Scan for the cell matching the given text and deliver its (x, y) coordinate at center. 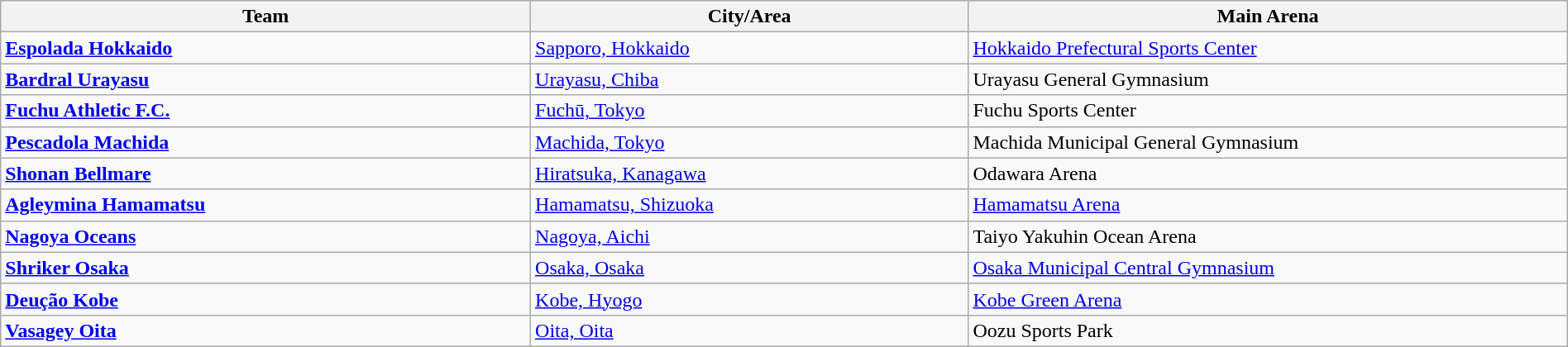
Hamamatsu, Shizuoka (749, 205)
Nagoya, Aichi (749, 236)
Taiyo Yakuhin Ocean Arena (1268, 236)
Agleymina Hamamatsu (266, 205)
Urayasu General Gymnasium (1268, 79)
Kobe, Hyogo (749, 299)
Urayasu, Chiba (749, 79)
Machida, Tokyo (749, 142)
Espolada Hokkaido (266, 48)
Hamamatsu Arena (1268, 205)
Pescadola Machida (266, 142)
Osaka Municipal Central Gymnasium (1268, 268)
Shonan Bellmare (266, 173)
Fuchū, Tokyo (749, 111)
Machida Municipal General Gymnasium (1268, 142)
Oita, Oita (749, 330)
Sapporo, Hokkaido (749, 48)
Hokkaido Prefectural Sports Center (1268, 48)
Kobe Green Arena (1268, 299)
Fuchu Sports Center (1268, 111)
Odawara Arena (1268, 173)
Oozu Sports Park (1268, 330)
Deução Kobe (266, 299)
Hiratsuka, Kanagawa (749, 173)
Osaka, Osaka (749, 268)
Team (266, 17)
Nagoya Oceans (266, 236)
Bardral Urayasu (266, 79)
City/Area (749, 17)
Shriker Osaka (266, 268)
Main Arena (1268, 17)
Fuchu Athletic F.C. (266, 111)
Vasagey Oita (266, 330)
